Detect which cell encompasses the target text, then output its [X, Y] center coordinate. 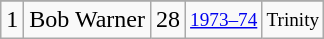
1973–74 [224, 20]
Trinity [293, 20]
Bob Warner [88, 20]
28 [168, 20]
1 [12, 20]
